Return [x, y] of the center of cell containing provided text 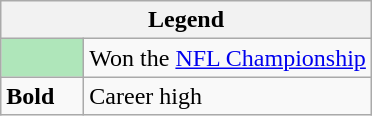
Career high [228, 96]
Bold [42, 96]
Legend [186, 20]
Won the NFL Championship [228, 58]
